Detect which cell encompasses the target text, then output its [x, y] center coordinate. 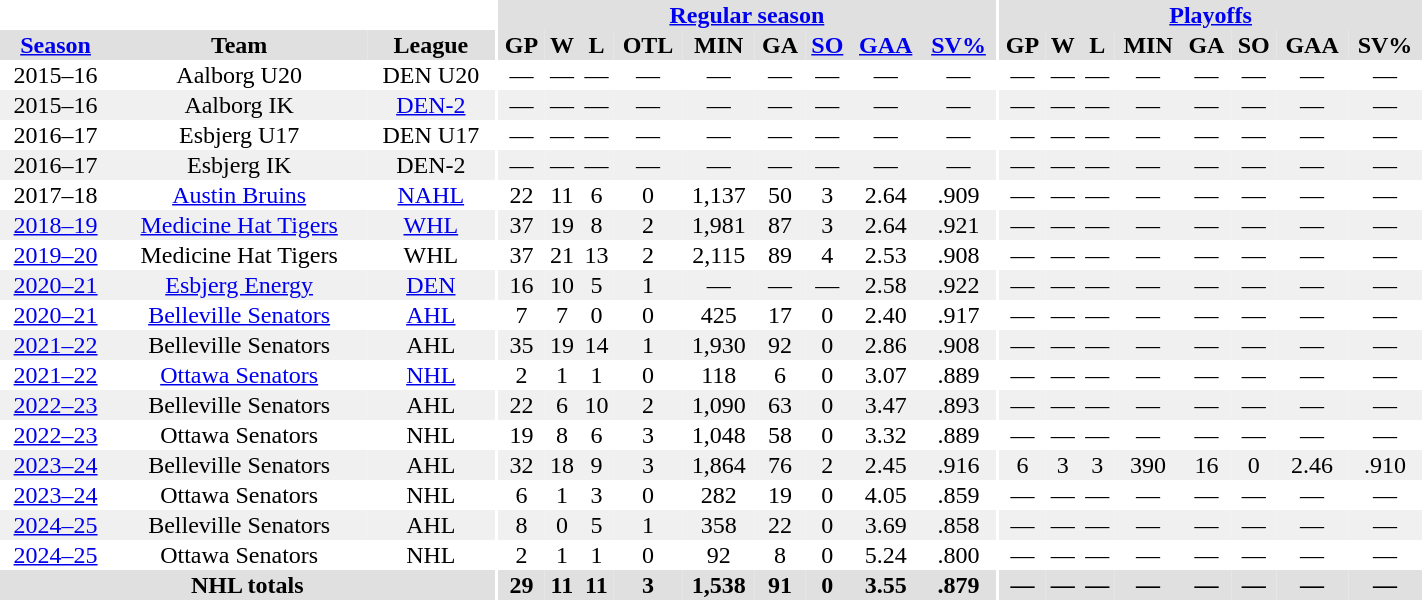
.917 [959, 315]
1,048 [718, 435]
Austin Bruins [239, 195]
3.69 [886, 525]
2.86 [886, 345]
NHL totals [247, 585]
91 [780, 585]
Aalborg U20 [239, 75]
.800 [959, 555]
9 [596, 465]
2.45 [886, 465]
2.46 [1312, 465]
14 [596, 345]
.858 [959, 525]
118 [718, 375]
.921 [959, 225]
3.47 [886, 405]
.859 [959, 495]
4 [828, 255]
.879 [959, 585]
17 [780, 315]
2018–19 [56, 225]
Season [56, 45]
29 [521, 585]
89 [780, 255]
3.07 [886, 375]
32 [521, 465]
2019–20 [56, 255]
1,090 [718, 405]
425 [718, 315]
DEN U20 [430, 75]
1,864 [718, 465]
18 [562, 465]
.893 [959, 405]
2.58 [886, 285]
87 [780, 225]
OTL [648, 45]
21 [562, 255]
Esbjerg IK [239, 165]
76 [780, 465]
Esbjerg U17 [239, 135]
League [430, 45]
Playoffs [1210, 15]
Aalborg IK [239, 105]
390 [1148, 465]
5.24 [886, 555]
.916 [959, 465]
Team [239, 45]
3.55 [886, 585]
1,930 [718, 345]
2017–18 [56, 195]
NAHL [430, 195]
.909 [959, 195]
Esbjerg Energy [239, 285]
2.40 [886, 315]
1,137 [718, 195]
1,981 [718, 225]
DEN U17 [430, 135]
35 [521, 345]
13 [596, 255]
.922 [959, 285]
1,538 [718, 585]
282 [718, 495]
63 [780, 405]
50 [780, 195]
358 [718, 525]
2.53 [886, 255]
DEN [430, 285]
3.32 [886, 435]
.910 [1385, 465]
58 [780, 435]
2,115 [718, 255]
Regular season [746, 15]
4.05 [886, 495]
